Determine the [X, Y] coordinate at the center of the cell enclosing the given text.  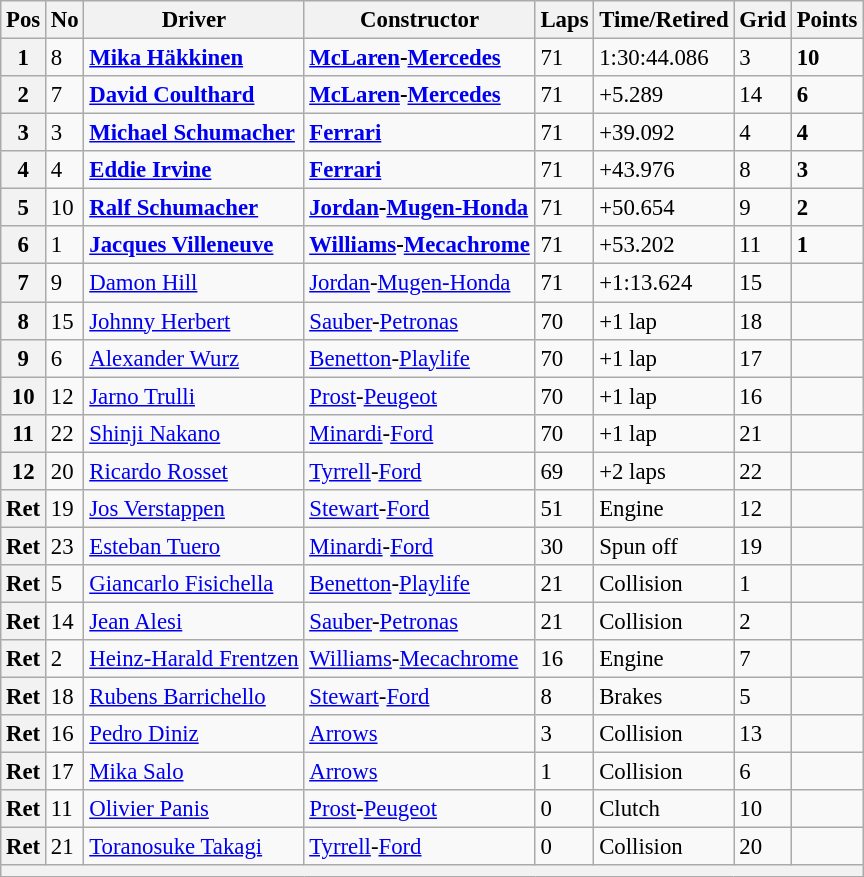
Alexander Wurz [194, 358]
Shinji Nakano [194, 433]
Pos [24, 20]
Constructor [420, 20]
+53.202 [664, 245]
Grid [762, 20]
Mika Salo [194, 772]
13 [762, 734]
Jos Verstappen [194, 509]
Ricardo Rosset [194, 471]
+39.092 [664, 133]
Mika Häkkinen [194, 58]
+50.654 [664, 208]
Jacques Villeneuve [194, 245]
Ralf Schumacher [194, 208]
Olivier Panis [194, 809]
Damon Hill [194, 283]
Heinz-Harald Frentzen [194, 659]
+5.289 [664, 95]
Jarno Trulli [194, 396]
23 [65, 546]
Rubens Barrichello [194, 697]
51 [564, 509]
Johnny Herbert [194, 321]
Clutch [664, 809]
Pedro Diniz [194, 734]
+1:13.624 [664, 283]
Time/Retired [664, 20]
Driver [194, 20]
Jean Alesi [194, 621]
Spun off [664, 546]
+2 laps [664, 471]
1:30:44.086 [664, 58]
David Coulthard [194, 95]
Brakes [664, 697]
Giancarlo Fisichella [194, 584]
Toranosuke Takagi [194, 847]
Laps [564, 20]
Eddie Irvine [194, 170]
Points [826, 20]
No [65, 20]
30 [564, 546]
69 [564, 471]
Esteban Tuero [194, 546]
+43.976 [664, 170]
Michael Schumacher [194, 133]
